Capture the cell that displays the provided text and extract its [X, Y] central coordinate. 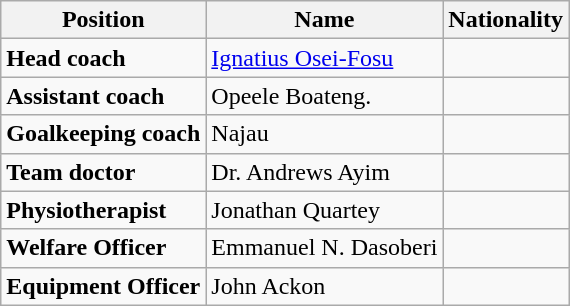
Welfare Officer [104, 248]
Assistant coach [104, 96]
Jonathan Quartey [324, 210]
Dr. Andrews Ayim [324, 172]
Team doctor [104, 172]
Position [104, 20]
Opeele Boateng. [324, 96]
Name [324, 20]
Ignatius Osei-Fosu [324, 58]
Emmanuel N. Dasoberi [324, 248]
Head coach [104, 58]
Nationality [506, 20]
John Ackon [324, 286]
Equipment Officer [104, 286]
Najau [324, 134]
Physiotherapist [104, 210]
Goalkeeping coach [104, 134]
